Pinpoint the cell where the given text exists, returning its (x, y) midpoint coordinate. 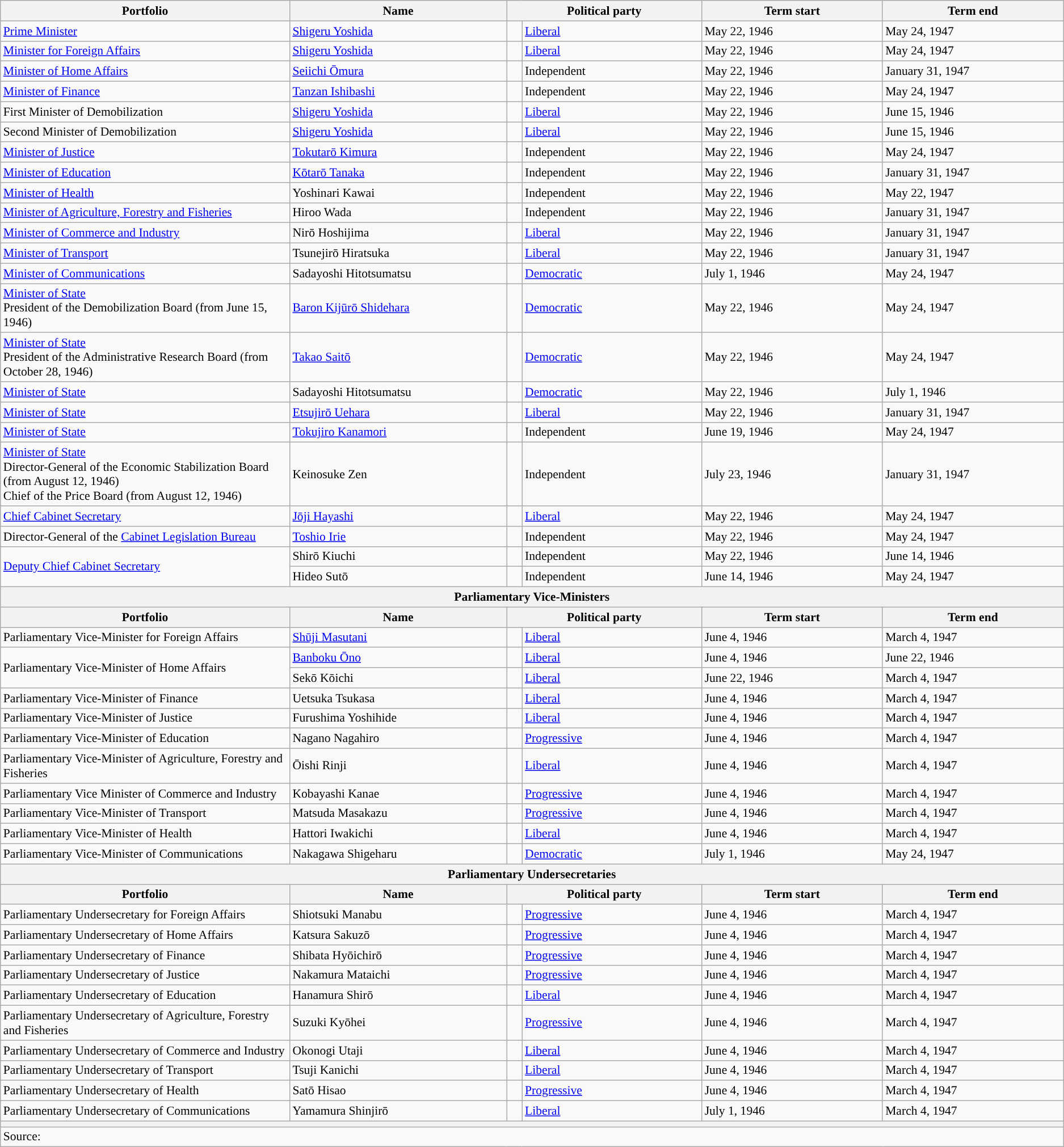
Minister of Transport (145, 254)
Okonogi Utaji (398, 1051)
Matsuda Masakazu (398, 813)
Parliamentary Vice-Ministers (532, 597)
Etsujirō Uehara (398, 412)
Minister for Foreign Affairs (145, 51)
Hideo Sutō (398, 577)
Parliamentary Undersecretary of Finance (145, 955)
Parliamentary Vice-Minister for Foreign Affairs (145, 638)
Second Minister of Demobilization (145, 132)
Parliamentary Vice-Minister of Transport (145, 813)
Shiotsuki Manabu (398, 915)
Parliamentary Undersecretaries (532, 874)
Takao Saitō (398, 357)
Banboku Ōno (398, 658)
Parliamentary Vice-Minister of Communications (145, 854)
Parliamentary Undersecretary for Foreign Affairs (145, 915)
May 22, 1947 (973, 193)
Kōtarō Tanaka (398, 172)
Hattori Iwakichi (398, 834)
Parliamentary Vice-Minister of Finance (145, 698)
Shibata Hyōichirō (398, 955)
Yoshinari Kawai (398, 193)
Nakagawa Shigeharu (398, 854)
Sekō Kōichi (398, 678)
Satō Hisao (398, 1091)
Minister of Commerce and Industry (145, 233)
Tokutarō Kimura (398, 153)
Source: (532, 1137)
Parliamentary Undersecretary of Commerce and Industry (145, 1051)
Parliamentary Vice Minister of Commerce and Industry (145, 794)
Parliamentary Vice-Minister of Health (145, 834)
Minister of Agriculture, Forestry and Fisheries (145, 213)
Toshio Irie (398, 537)
Prime Minister (145, 31)
Chief Cabinet Secretary (145, 516)
Keinosuke Zen (398, 474)
Ōishi Rinji (398, 766)
Minister of Communications (145, 273)
Kobayashi Kanae (398, 794)
Shirō Kiuchi (398, 556)
Jōji Hayashi (398, 516)
Director-General of the Cabinet Legislation Bureau (145, 537)
Parliamentary Undersecretary of Education (145, 996)
Tokujiro Kanamori (398, 432)
Furushima Yoshihide (398, 718)
Minister of StatePresident of the Administrative Research Board (from October 28, 1946) (145, 357)
Nirō Hoshijima (398, 233)
Parliamentary Undersecretary of Transport (145, 1070)
Tsuji Kanichi (398, 1070)
Minister of StateDirector-General of the Economic Stabilization Board (from August 12, 1946)Chief of the Price Board (from August 12, 1946) (145, 474)
June 19, 1946 (792, 432)
Minister of Education (145, 172)
Parliamentary Undersecretary of Health (145, 1091)
Minister of StatePresident of the Demobilization Board (from June 15, 1946) (145, 309)
Minister of Justice (145, 153)
Parliamentary Undersecretary of Home Affairs (145, 935)
Minister of Finance (145, 92)
Parliamentary Vice-Minister of Agriculture, Forestry and Fisheries (145, 766)
Tsunejirō Hiratsuka (398, 254)
Minister of Home Affairs (145, 71)
Baron Kijūrō Shidehara (398, 309)
Shūji Masutani (398, 638)
Nagano Nagahiro (398, 739)
Katsura Sakuzō (398, 935)
Minister of Health (145, 193)
July 23, 1946 (792, 474)
Parliamentary Undersecretary of Agriculture, Forestry and Fisheries (145, 1023)
Hiroo Wada (398, 213)
Nakamura Mataichi (398, 975)
First Minister of Demobilization (145, 112)
Tanzan Ishibashi (398, 92)
Parliamentary Undersecretary of Justice (145, 975)
Uetsuka Tsukasa (398, 698)
Parliamentary Vice-Minister of Education (145, 739)
Suzuki Kyōhei (398, 1023)
Yamamura Shinjirō (398, 1111)
Parliamentary Vice-Minister of Justice (145, 718)
Deputy Chief Cabinet Secretary (145, 566)
Parliamentary Vice-Minister of Home Affairs (145, 668)
Parliamentary Undersecretary of Communications (145, 1111)
Seiichi Ōmura (398, 71)
Hanamura Shirō (398, 996)
